Return the [x, y] coordinate for the center point of the cell that contains the specified text.  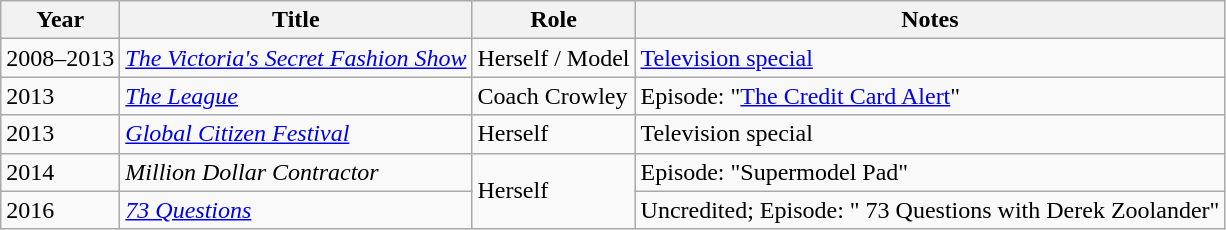
Uncredited; Episode: " 73 Questions with Derek Zoolander" [930, 210]
2014 [60, 172]
Coach Crowley [554, 96]
73 Questions [296, 210]
Title [296, 20]
2008–2013 [60, 58]
Notes [930, 20]
Herself / Model [554, 58]
Episode: "Supermodel Pad" [930, 172]
Episode: "The Credit Card Alert" [930, 96]
The Victoria's Secret Fashion Show [296, 58]
The League [296, 96]
Global Citizen Festival [296, 134]
Role [554, 20]
Year [60, 20]
2016 [60, 210]
Million Dollar Contractor [296, 172]
